Extract the (X, Y) coordinate from the center of the cell holding the provided text.  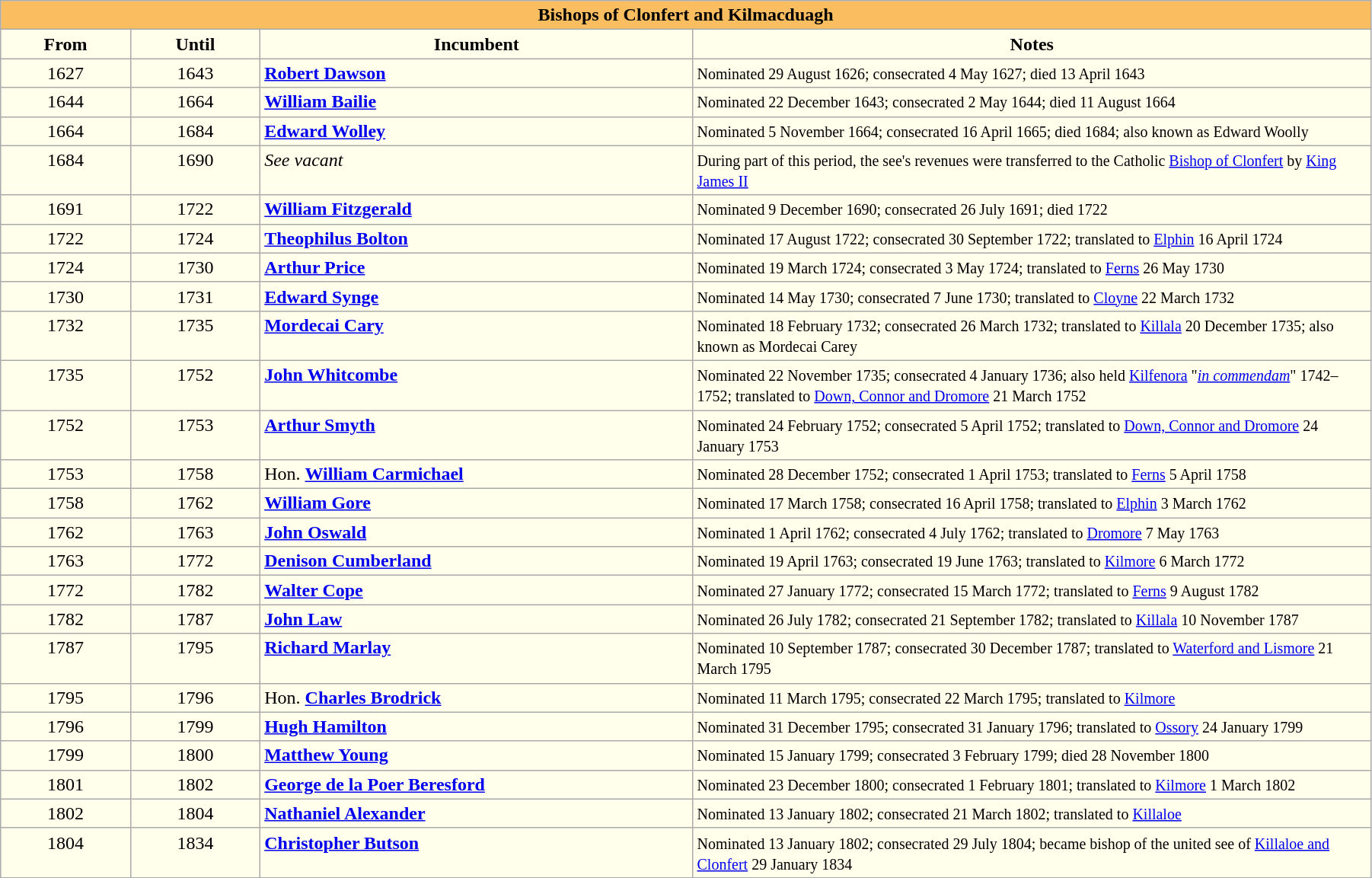
Nominated 9 December 1690; consecrated 26 July 1691; died 1722 (1032, 209)
1834 (195, 853)
Nominated 17 August 1722; consecrated 30 September 1722; translated to Elphin 16 April 1724 (1032, 238)
1690 (195, 171)
Arthur Price (477, 267)
Matthew Young (477, 755)
Nominated 17 March 1758; consecrated 16 April 1758; translated to Elphin 3 March 1762 (1032, 503)
See vacant (477, 171)
Hon. William Carmichael (477, 474)
William Bailie (477, 102)
William Fitzgerald (477, 209)
During part of this period, the see's revenues were transferred to the Catholic Bishop of Clonfert by King James II (1032, 171)
Nominated 18 February 1732; consecrated 26 March 1732; translated to Killala 20 December 1735; also known as Mordecai Carey (1032, 335)
From (65, 44)
Nominated 10 September 1787; consecrated 30 December 1787; translated to Waterford and Lismore 21 March 1795 (1032, 658)
Nominated 19 April 1763; consecrated 19 June 1763; translated to Kilmore 6 March 1772 (1032, 561)
1800 (195, 755)
1644 (65, 102)
Christopher Butson (477, 853)
John Oswald (477, 532)
Mordecai Cary (477, 335)
Nominated 31 December 1795; consecrated 31 January 1796; translated to Ossory 24 January 1799 (1032, 726)
1691 (65, 209)
Nominated 28 December 1752; consecrated 1 April 1753; translated to Ferns 5 April 1758 (1032, 474)
John Law (477, 619)
Nominated 29 August 1626; consecrated 4 May 1627; died 13 April 1643 (1032, 73)
Nominated 5 November 1664; consecrated 16 April 1665; died 1684; also known as Edward Woolly (1032, 131)
Hugh Hamilton (477, 726)
Nominated 13 January 1802; consecrated 29 July 1804; became bishop of the united see of Killaloe and Clonfert 29 January 1834 (1032, 853)
Nominated 24 February 1752; consecrated 5 April 1752; translated to Down, Connor and Dromore 24 January 1753 (1032, 434)
Nominated 26 July 1782; consecrated 21 September 1782; translated to Killala 10 November 1787 (1032, 619)
John Whitcombe (477, 385)
Nathaniel Alexander (477, 813)
1732 (65, 335)
Theophilus Bolton (477, 238)
George de la Poer Beresford (477, 784)
Nominated 1 April 1762; consecrated 4 July 1762; translated to Dromore 7 May 1763 (1032, 532)
Nominated 15 January 1799; consecrated 3 February 1799; died 28 November 1800 (1032, 755)
Nominated 19 March 1724; consecrated 3 May 1724; translated to Ferns 26 May 1730 (1032, 267)
Nominated 22 December 1643; consecrated 2 May 1644; died 11 August 1664 (1032, 102)
Notes (1032, 44)
Incumbent (477, 44)
Arthur Smyth (477, 434)
1627 (65, 73)
Nominated 23 December 1800; consecrated 1 February 1801; translated to Kilmore 1 March 1802 (1032, 784)
1731 (195, 296)
Nominated 27 January 1772; consecrated 15 March 1772; translated to Ferns 9 August 1782 (1032, 590)
Robert Dawson (477, 73)
Nominated 14 May 1730; consecrated 7 June 1730; translated to Cloyne 22 March 1732 (1032, 296)
Nominated 11 March 1795; consecrated 22 March 1795; translated to Kilmore (1032, 698)
1801 (65, 784)
Edward Wolley (477, 131)
Until (195, 44)
Denison Cumberland (477, 561)
Nominated 13 January 1802; consecrated 21 March 1802; translated to Killaloe (1032, 813)
William Gore (477, 503)
Edward Synge (477, 296)
Walter Cope (477, 590)
1643 (195, 73)
Bishops of Clonfert and Kilmacduagh (686, 15)
Hon. Charles Brodrick (477, 698)
Richard Marlay (477, 658)
